Return the [x, y] coordinate for the center point of the cell that contains the specified text.  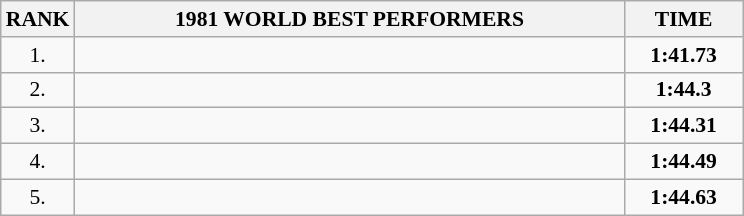
2. [38, 90]
1. [38, 55]
1:44.31 [684, 126]
1981 WORLD BEST PERFORMERS [349, 19]
RANK [38, 19]
3. [38, 126]
4. [38, 162]
1:44.3 [684, 90]
1:44.63 [684, 197]
TIME [684, 19]
1:44.49 [684, 162]
5. [38, 197]
1:41.73 [684, 55]
